Return the (x, y) coordinate for the center point of the cell that contains the specified text.  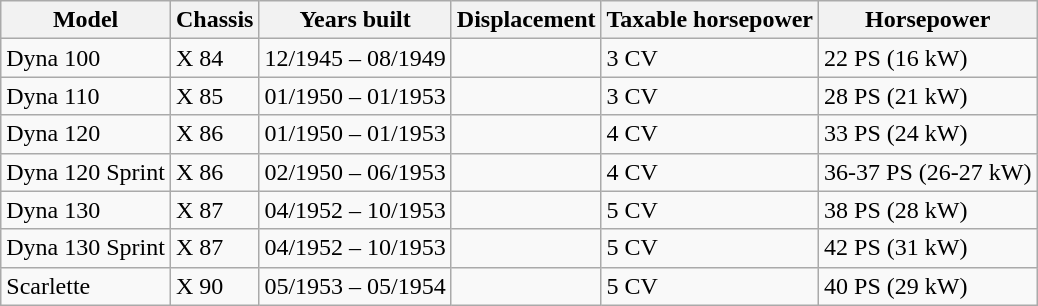
02/1950 – 06/1953 (355, 172)
05/1953 – 05/1954 (355, 286)
Dyna 100 (86, 58)
28 PS (21 kW) (928, 96)
Taxable horsepower (710, 20)
12/1945 – 08/1949 (355, 58)
Scarlette (86, 286)
Years built (355, 20)
Dyna 130 (86, 210)
X 85 (214, 96)
22 PS (16 kW) (928, 58)
40 PS (29 kW) (928, 286)
Dyna 120 Sprint (86, 172)
42 PS (31 kW) (928, 248)
Dyna 130 Sprint (86, 248)
33 PS (24 kW) (928, 134)
Displacement (526, 20)
36-37 PS (26-27 kW) (928, 172)
X 90 (214, 286)
Dyna 110 (86, 96)
Horsepower (928, 20)
X 84 (214, 58)
Chassis (214, 20)
Model (86, 20)
38 PS (28 kW) (928, 210)
Dyna 120 (86, 134)
